Pinpoint the cell where the given text exists, returning its [x, y] midpoint coordinate. 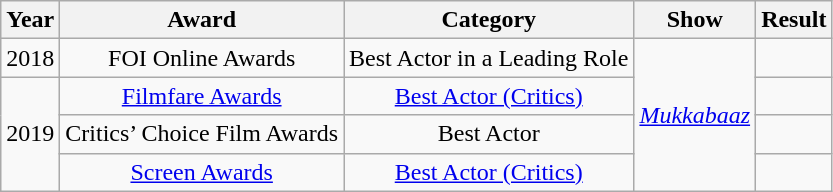
2018 [30, 58]
Category [489, 20]
Screen Awards [202, 172]
2019 [30, 134]
Year [30, 20]
Best Actor in a Leading Role [489, 58]
Best Actor [489, 134]
Mukkabaaz [695, 115]
Critics’ Choice Film Awards [202, 134]
Result [794, 20]
Filmfare Awards [202, 96]
FOI Online Awards [202, 58]
Show [695, 20]
Award [202, 20]
